From the cell containing the given text, extract its center point as (X, Y) coordinate. 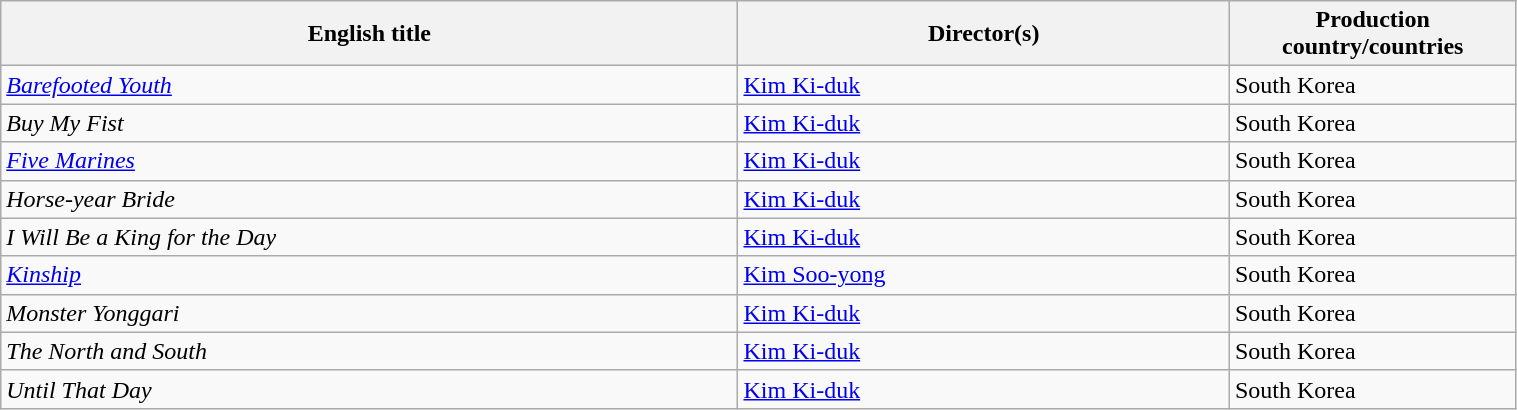
Kim Soo-yong (984, 275)
Five Marines (370, 161)
English title (370, 34)
Until That Day (370, 389)
Buy My Fist (370, 123)
Monster Yonggari (370, 313)
Barefooted Youth (370, 85)
Production country/countries (1372, 34)
Kinship (370, 275)
The North and South (370, 351)
Director(s) (984, 34)
I Will Be a King for the Day (370, 237)
Horse-year Bride (370, 199)
